Find where the given text appears and provide that cell's center as [X, Y] coordinate. 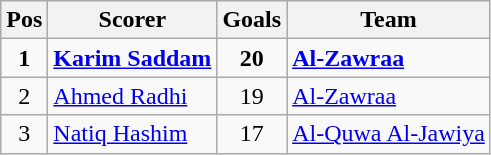
Karim Saddam [132, 58]
2 [24, 96]
20 [252, 58]
Ahmed Radhi [132, 96]
Natiq Hashim [132, 134]
Al-Quwa Al-Jawiya [389, 134]
Pos [24, 20]
19 [252, 96]
Goals [252, 20]
Scorer [132, 20]
3 [24, 134]
Team [389, 20]
17 [252, 134]
1 [24, 58]
